From the cell containing the given text, extract its center point as [X, Y] coordinate. 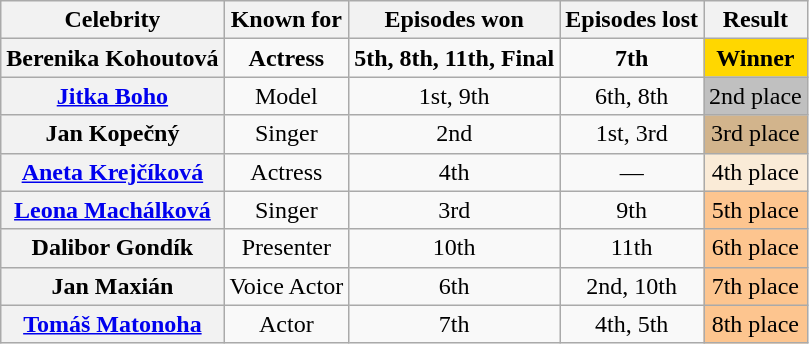
2nd, 10th [632, 286]
4th, 5th [632, 324]
Episodes won [454, 20]
Celebrity [112, 20]
6th, 8th [632, 96]
2nd place [756, 96]
Leona Machálková [112, 210]
Jitka Boho [112, 96]
Actor [286, 324]
6th place [756, 248]
3rd [454, 210]
3rd place [756, 134]
Episodes lost [632, 20]
7th place [756, 286]
1st, 9th [454, 96]
10th [454, 248]
— [632, 172]
Jan Maxián [112, 286]
Jan Kopečný [112, 134]
Result [756, 20]
5th place [756, 210]
Tomáš Matonoha [112, 324]
9th [632, 210]
Berenika Kohoutová [112, 58]
2nd [454, 134]
6th [454, 286]
11th [632, 248]
Aneta Krejčíková [112, 172]
Winner [756, 58]
4th place [756, 172]
Model [286, 96]
Dalibor Gondík [112, 248]
Presenter [286, 248]
Voice Actor [286, 286]
Known for [286, 20]
5th, 8th, 11th, Final [454, 58]
4th [454, 172]
8th place [756, 324]
1st, 3rd [632, 134]
